Determine the [X, Y] coordinate at the center of the cell enclosing the given text.  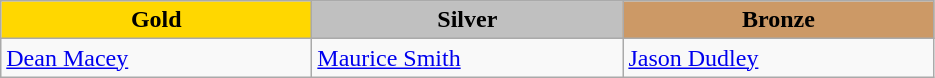
Maurice Smith [468, 58]
Gold [156, 20]
Bronze [778, 20]
Jason Dudley [778, 58]
Dean Macey [156, 58]
Silver [468, 20]
